For the text-containing cell, return its midpoint in [x, y] coordinate format. 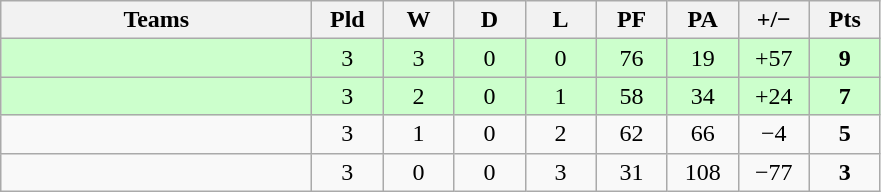
19 [702, 58]
W [418, 20]
34 [702, 96]
9 [844, 58]
Pld [348, 20]
66 [702, 134]
D [490, 20]
+24 [774, 96]
62 [632, 134]
PF [632, 20]
108 [702, 172]
−4 [774, 134]
+57 [774, 58]
+/− [774, 20]
−77 [774, 172]
L [560, 20]
31 [632, 172]
Pts [844, 20]
Teams [156, 20]
76 [632, 58]
PA [702, 20]
7 [844, 96]
5 [844, 134]
58 [632, 96]
